Identify which cell holds the provided text, then report its (X, Y) central coordinate. 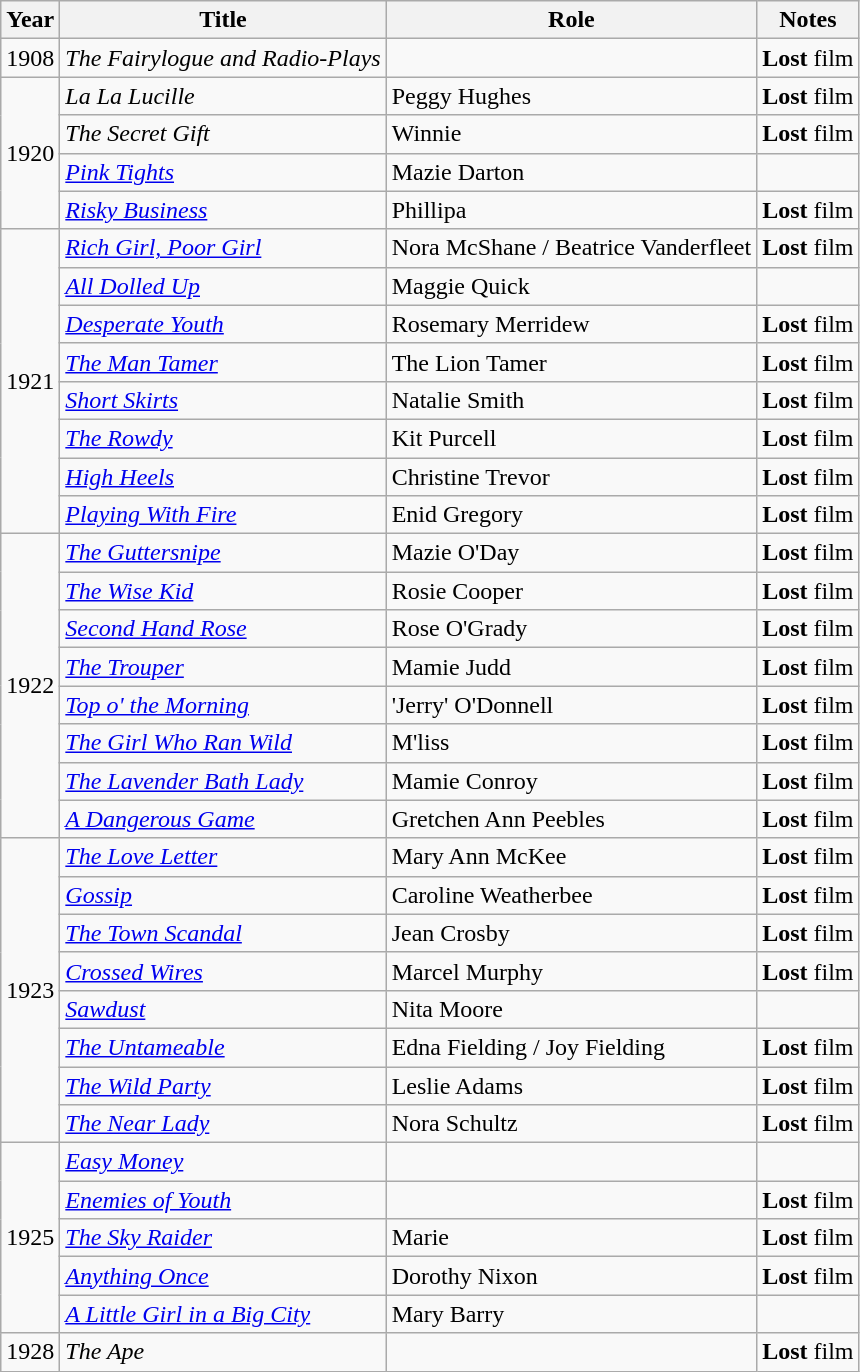
The Rowdy (223, 438)
Enemies of Youth (223, 1200)
Rosemary Merridew (571, 324)
Rose O'Grady (571, 629)
Enid Gregory (571, 515)
Jean Crosby (571, 933)
Playing With Fire (223, 515)
Rich Girl, Poor Girl (223, 248)
The Girl Who Ran Wild (223, 743)
A Little Girl in a Big City (223, 1314)
Dorothy Nixon (571, 1276)
The Man Tamer (223, 362)
A Dangerous Game (223, 819)
The Lavender Bath Lady (223, 781)
Anything Once (223, 1276)
Title (223, 20)
Kit Purcell (571, 438)
Gretchen Ann Peebles (571, 819)
The Near Lady (223, 1124)
The Ape (223, 1352)
1928 (30, 1352)
The Trouper (223, 667)
The Wild Party (223, 1085)
Mamie Conroy (571, 781)
Caroline Weatherbee (571, 895)
Peggy Hughes (571, 96)
Pink Tights (223, 172)
Mary Ann McKee (571, 857)
The Untameable (223, 1047)
Mazie Darton (571, 172)
1921 (30, 381)
1920 (30, 153)
Phillipa (571, 210)
The Love Letter (223, 857)
Leslie Adams (571, 1085)
1925 (30, 1238)
Notes (808, 20)
Marie (571, 1238)
Marcel Murphy (571, 971)
Maggie Quick (571, 286)
Christine Trevor (571, 477)
La La Lucille (223, 96)
Rosie Cooper (571, 591)
The Town Scandal (223, 933)
1923 (30, 990)
Mazie O'Day (571, 553)
Crossed Wires (223, 971)
Edna Fielding / Joy Fielding (571, 1047)
Year (30, 20)
High Heels (223, 477)
Nora Schultz (571, 1124)
Risky Business (223, 210)
Sawdust (223, 1009)
The Fairylogue and Radio-Plays (223, 58)
The Lion Tamer (571, 362)
Easy Money (223, 1162)
M'liss (571, 743)
Short Skirts (223, 400)
Role (571, 20)
The Guttersnipe (223, 553)
All Dolled Up (223, 286)
The Sky Raider (223, 1238)
The Wise Kid (223, 591)
The Secret Gift (223, 134)
1908 (30, 58)
Nita Moore (571, 1009)
Second Hand Rose (223, 629)
Natalie Smith (571, 400)
Top o' the Morning (223, 705)
Mary Barry (571, 1314)
1922 (30, 686)
Gossip (223, 895)
Desperate Youth (223, 324)
Mamie Judd (571, 667)
'Jerry' O'Donnell (571, 705)
Winnie (571, 134)
Nora McShane / Beatrice Vanderfleet (571, 248)
